From the cell containing the given text, extract its center point as (X, Y) coordinate. 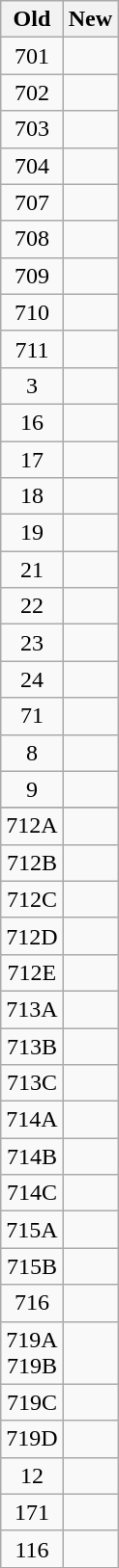
116 (32, 1549)
Old (32, 19)
23 (32, 643)
719A719B (32, 1353)
710 (32, 312)
711 (32, 349)
719C (32, 1402)
3 (32, 385)
New (90, 19)
171 (32, 1512)
712C (32, 899)
8 (32, 753)
712D (32, 936)
713C (32, 1083)
715B (32, 1266)
12 (32, 1475)
713A (32, 1009)
712B (32, 863)
71 (32, 716)
709 (32, 276)
701 (32, 56)
714B (32, 1156)
18 (32, 496)
708 (32, 239)
24 (32, 679)
22 (32, 606)
719D (32, 1439)
19 (32, 533)
712E (32, 972)
21 (32, 570)
16 (32, 422)
707 (32, 202)
702 (32, 93)
716 (32, 1303)
713B (32, 1046)
712A (32, 826)
17 (32, 460)
714A (32, 1120)
714C (32, 1193)
703 (32, 129)
9 (32, 789)
704 (32, 166)
715A (32, 1230)
